Detect which cell encompasses the target text, then output its (X, Y) center coordinate. 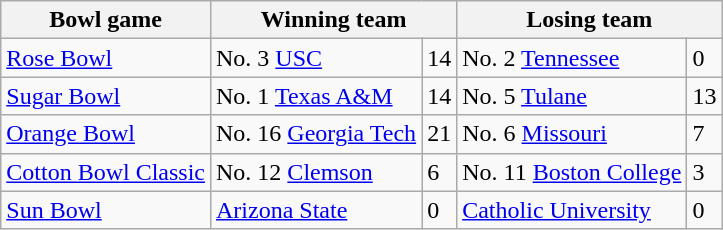
Sugar Bowl (106, 96)
Winning team (333, 20)
No. 1 Texas A&M (316, 96)
Sun Bowl (106, 210)
No. 6 Missouri (572, 134)
No. 2 Tennessee (572, 58)
No. 16 Georgia Tech (316, 134)
Losing team (590, 20)
No. 3 USC (316, 58)
Cotton Bowl Classic (106, 172)
Rose Bowl (106, 58)
7 (704, 134)
21 (440, 134)
No. 11 Boston College (572, 172)
Bowl game (106, 20)
No. 5 Tulane (572, 96)
Catholic University (572, 210)
13 (704, 96)
No. 12 Clemson (316, 172)
6 (440, 172)
Arizona State (316, 210)
Orange Bowl (106, 134)
3 (704, 172)
